Detect which cell encompasses the target text, then output its [x, y] center coordinate. 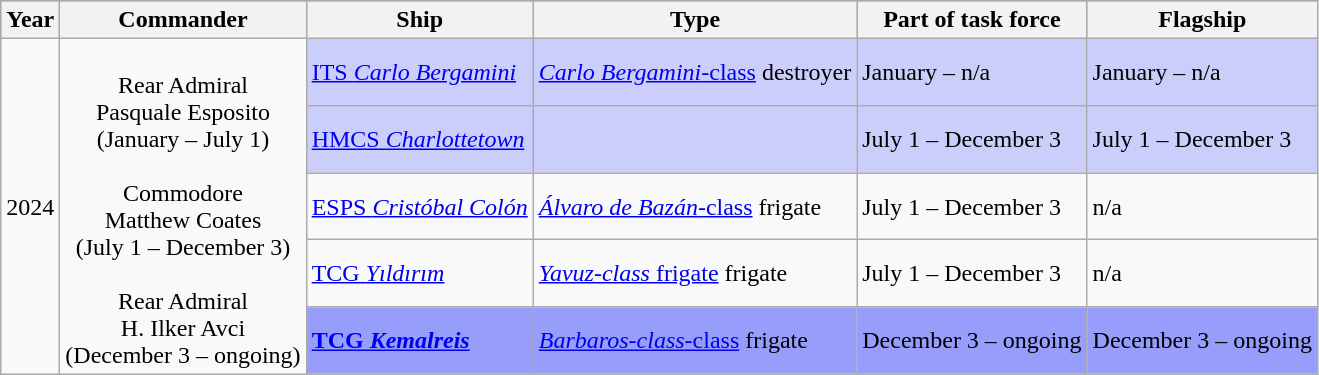
Carlo Bergamini-class destroyer [694, 72]
Rear Admiral Pasquale Esposito(January – July 1) CommodoreMatthew Coates(July 1 – December 3)Rear Admiral H. Ilker Avci(December 3 – ongoing) [183, 206]
ESPS Cristóbal Colón [420, 206]
Commander [183, 20]
ITS Carlo Bergamini [420, 72]
Part of task force [972, 20]
Álvaro de Bazán-class frigate [694, 206]
HMCS Charlottetown [420, 140]
Ship [420, 20]
Barbaros-class-class frigate [694, 340]
Type [694, 20]
TCG Kemalreis [420, 340]
Yavuz-class frigate frigate [694, 274]
TCG Yıldırım [420, 274]
Flagship [1202, 20]
2024 [30, 206]
Year [30, 20]
